Pinpoint the cell where the given text exists, returning its [x, y] midpoint coordinate. 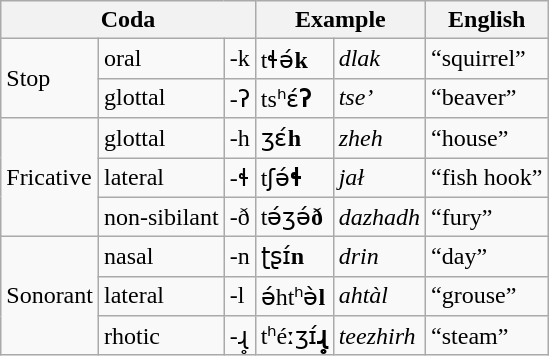
non-sibilant [161, 217]
tse’ [379, 98]
“house” [487, 138]
jał [379, 178]
ə́htʰə̀l [294, 296]
-n [240, 257]
-ɬ [240, 178]
-ð [240, 217]
Stop [50, 78]
teezhirh [379, 336]
Sonorant [50, 296]
Fricative [50, 178]
dazhadh [379, 217]
drin [379, 257]
tsʰɛ́ʔ [294, 98]
“fury” [487, 217]
zheh [379, 138]
-ɻ̥ [240, 336]
“day” [487, 257]
tə́ʒə́ð [294, 217]
nasal [161, 257]
-l [240, 296]
“grouse” [487, 296]
tʰéːʒɪ́ɻ̥ [294, 336]
rhotic [161, 336]
“squirrel” [487, 59]
ʒɛ́h [294, 138]
Example [340, 20]
Coda [128, 20]
-ʔ [240, 98]
English [487, 20]
oral [161, 59]
ahtàl [379, 296]
tʃə́ɬ [294, 178]
tɬə́k [294, 59]
“beaver” [487, 98]
-h [240, 138]
“steam” [487, 336]
ʈʂɪ́n [294, 257]
dlak [379, 59]
-k [240, 59]
“fish hook” [487, 178]
